From the cell containing the given text, extract its center point as (x, y) coordinate. 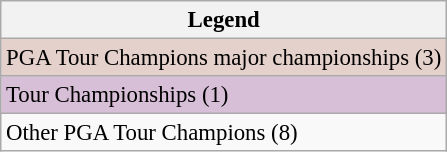
Tour Championships (1) (224, 95)
PGA Tour Champions major championships (3) (224, 58)
Legend (224, 20)
Other PGA Tour Champions (8) (224, 133)
